Return [x, y] of the center of cell containing provided text 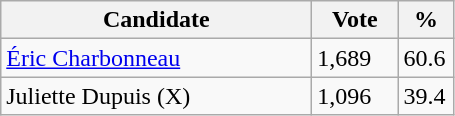
60.6 [426, 58]
Éric Charbonneau [156, 58]
1,689 [355, 58]
Juliette Dupuis (X) [156, 96]
Candidate [156, 20]
39.4 [426, 96]
1,096 [355, 96]
Vote [355, 20]
% [426, 20]
